For the text-containing cell, return its midpoint in [x, y] coordinate format. 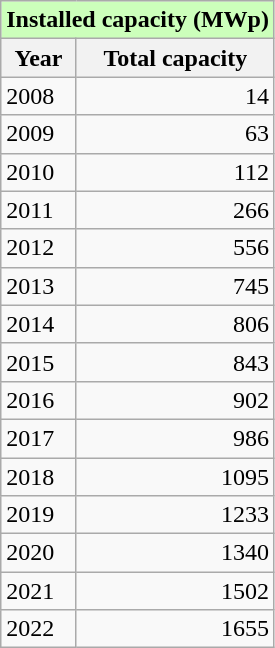
1233 [175, 515]
745 [175, 286]
2016 [39, 400]
2020 [39, 553]
14 [175, 96]
2009 [39, 134]
2010 [39, 172]
Installed capacity (MWp) [138, 20]
2014 [39, 324]
2015 [39, 362]
2012 [39, 248]
2019 [39, 515]
556 [175, 248]
902 [175, 400]
2011 [39, 210]
2008 [39, 96]
2013 [39, 286]
2022 [39, 629]
1340 [175, 553]
Total capacity [175, 58]
112 [175, 172]
63 [175, 134]
266 [175, 210]
2017 [39, 438]
1502 [175, 591]
1095 [175, 477]
806 [175, 324]
843 [175, 362]
Year [39, 58]
2018 [39, 477]
986 [175, 438]
2021 [39, 591]
1655 [175, 629]
